For the text-containing cell, return its midpoint in [X, Y] coordinate format. 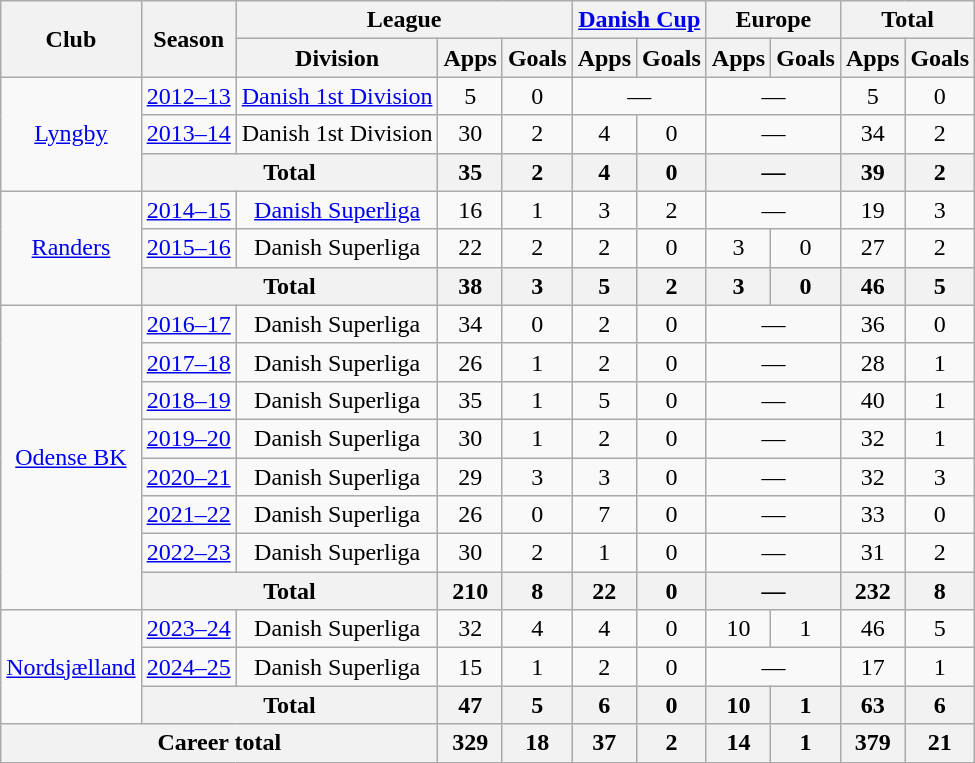
2017–18 [188, 362]
2024–25 [188, 667]
36 [872, 324]
Career total [220, 743]
Randers [71, 248]
Odense BK [71, 457]
2020–21 [188, 477]
2012–13 [188, 96]
Lyngby [71, 134]
2021–22 [188, 515]
31 [872, 553]
7 [604, 515]
Europe [773, 20]
210 [470, 591]
Nordsjælland [71, 667]
15 [470, 667]
39 [872, 172]
33 [872, 515]
2014–15 [188, 210]
29 [470, 477]
14 [738, 743]
329 [470, 743]
2019–20 [188, 438]
28 [872, 362]
38 [470, 286]
19 [872, 210]
63 [872, 705]
2013–14 [188, 134]
2018–19 [188, 400]
232 [872, 591]
Club [71, 39]
Danish Cup [639, 20]
2023–24 [188, 629]
379 [872, 743]
27 [872, 248]
18 [537, 743]
2022–23 [188, 553]
40 [872, 400]
2016–17 [188, 324]
2015–16 [188, 248]
37 [604, 743]
47 [470, 705]
Division [337, 58]
League [404, 20]
16 [470, 210]
Season [188, 39]
17 [872, 667]
21 [940, 743]
